Capture the cell that displays the provided text and extract its [x, y] central coordinate. 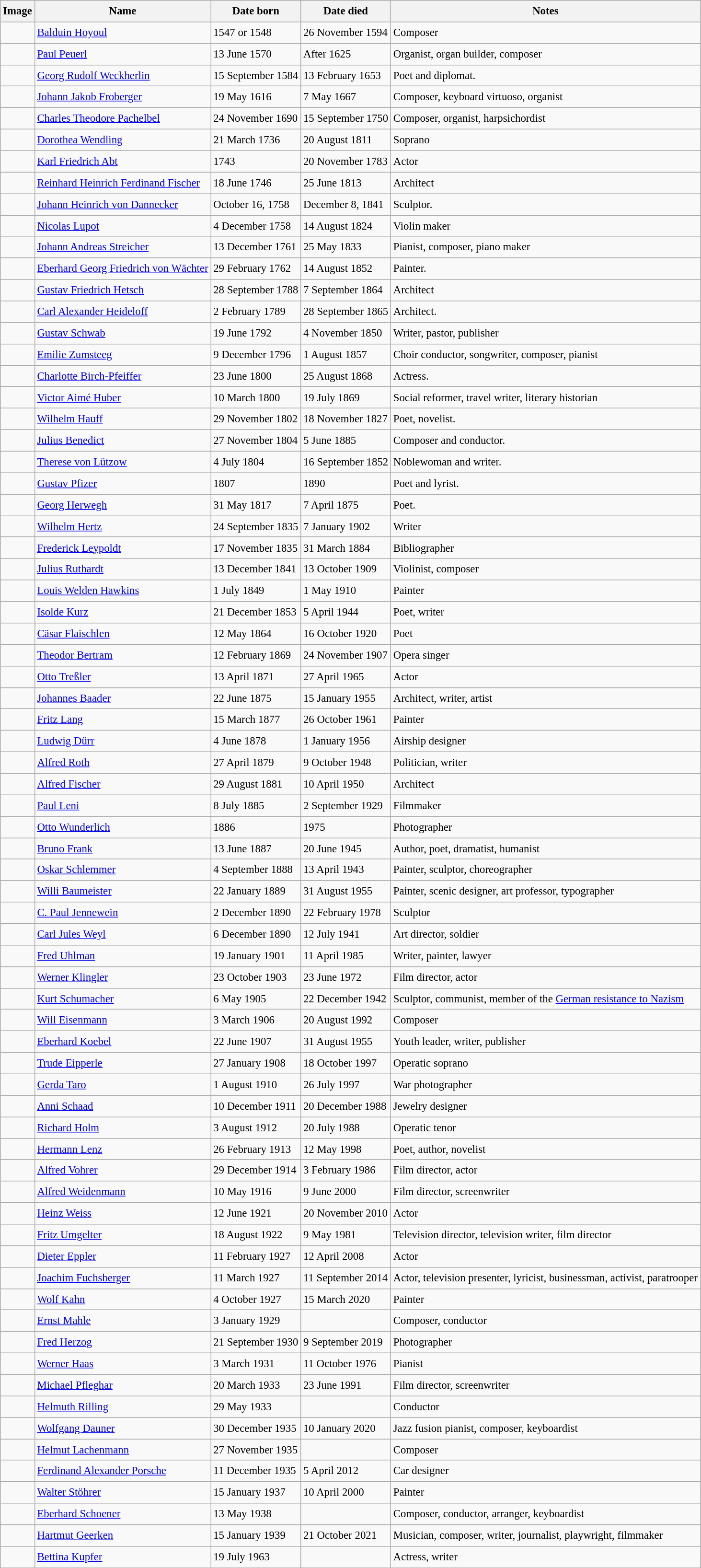
Heinz Weiss [123, 1214]
13 April 1943 [346, 870]
29 November 1802 [256, 419]
Eberhard Koebel [123, 1042]
Victor Aimé Huber [123, 398]
Notes [545, 12]
10 May 1916 [256, 1192]
11 April 1985 [346, 956]
Michael Pfleghar [123, 1385]
19 January 1901 [256, 956]
Therese von Lützow [123, 462]
Actor, television presenter, lyricist, businessman, activist, paratrooper [545, 1278]
7 April 1875 [346, 505]
Author, poet, dramatist, humanist [545, 848]
Painter, scenic designer, art professor, typographer [545, 892]
27 April 1965 [346, 677]
6 May 1905 [256, 999]
Bettina Kupfer [123, 1557]
29 February 1762 [256, 268]
Ernst Mahle [123, 1321]
Werner Haas [123, 1364]
Writer, painter, lawyer [545, 956]
31 March 1884 [346, 548]
20 March 1933 [256, 1385]
Anni Schaad [123, 1106]
Ludwig Dürr [123, 741]
Car designer [545, 1472]
26 October 1961 [346, 720]
1975 [346, 827]
26 July 1997 [346, 1084]
Poet, author, novelist [545, 1150]
Helmuth Rilling [123, 1406]
Writer, pastor, publisher [545, 334]
Organist, organ builder, composer [545, 55]
3 January 1929 [256, 1321]
25 August 1868 [346, 376]
11 September 2014 [346, 1278]
Wolfgang Dauner [123, 1429]
9 September 2019 [346, 1342]
Werner Klingler [123, 977]
19 May 1616 [256, 97]
Eberhard Schoener [123, 1514]
1547 or 1548 [256, 33]
23 June 1991 [346, 1385]
Johann Heinrich von Dannecker [123, 204]
Gustav Pfizer [123, 483]
13 December 1841 [256, 569]
Fritz Umgelter [123, 1235]
15 January 1939 [256, 1536]
11 December 1935 [256, 1472]
Dieter Eppler [123, 1257]
20 July 1988 [346, 1127]
Alfred Weidenmann [123, 1192]
Fred Uhlman [123, 956]
1886 [256, 827]
Composer, conductor, arranger, keyboardist [545, 1514]
Reinhard Heinrich Ferdinand Fischer [123, 183]
12 June 1921 [256, 1214]
2 February 1789 [256, 312]
4 September 1888 [256, 870]
Painter. [545, 268]
Violinist, composer [545, 569]
Paul Leni [123, 805]
27 April 1879 [256, 763]
Gustav Friedrich Hetsch [123, 290]
Poet. [545, 505]
Painter, sculptor, choreographer [545, 870]
20 December 1988 [346, 1106]
19 July 1963 [256, 1557]
Ferdinand Alexander Porsche [123, 1472]
15 January 1955 [346, 698]
14 August 1852 [346, 268]
Architect, writer, artist [545, 698]
Date died [346, 12]
11 March 1927 [256, 1278]
13 April 1871 [256, 677]
12 May 1998 [346, 1150]
18 August 1922 [256, 1235]
13 October 1909 [346, 569]
21 October 2021 [346, 1536]
5 April 1944 [346, 613]
23 October 1903 [256, 977]
Willi Baumeister [123, 892]
Social reformer, travel writer, literary historian [545, 398]
Poet [545, 634]
29 May 1933 [256, 1406]
12 April 2008 [346, 1257]
16 October 1920 [346, 634]
Emilie Zumsteeg [123, 355]
Hartmut Geerken [123, 1536]
Julius Benedict [123, 441]
4 December 1758 [256, 226]
12 July 1941 [346, 935]
Otto Treßler [123, 677]
Musician, composer, writer, journalist, playwright, filmmaker [545, 1536]
Karl Friedrich Abt [123, 161]
Isolde Kurz [123, 613]
23 June 1972 [346, 977]
Poet, writer [545, 613]
12 May 1864 [256, 634]
20 August 1992 [346, 1020]
Sculptor [545, 913]
15 January 1937 [256, 1493]
4 October 1927 [256, 1299]
Cäsar Flaischlen [123, 634]
Jewelry designer [545, 1106]
Bruno Frank [123, 848]
4 June 1878 [256, 741]
Alfred Roth [123, 763]
Poet and lyrist. [545, 483]
5 June 1885 [346, 441]
Actress. [545, 376]
16 September 1852 [346, 462]
1 August 1857 [346, 355]
31 May 1817 [256, 505]
11 October 1976 [346, 1364]
Date born [256, 12]
1890 [346, 483]
Trude Eipperle [123, 1063]
Theodor Bertram [123, 656]
Operatic tenor [545, 1127]
13 December 1761 [256, 247]
26 February 1913 [256, 1150]
Nicolas Lupot [123, 226]
Poet and diplomat. [545, 76]
15 September 1584 [256, 76]
3 August 1912 [256, 1127]
Hermann Lenz [123, 1150]
Pianist, composer, piano maker [545, 247]
Oskar Schlemmer [123, 870]
18 June 1746 [256, 183]
Violin maker [545, 226]
Composer and conductor. [545, 441]
7 September 1864 [346, 290]
Helmut Lachenmann [123, 1450]
Television director, television writer, film director [545, 1235]
22 December 1942 [346, 999]
Composer, organist, harpsichordist [545, 119]
9 May 1981 [346, 1235]
Youth leader, writer, publisher [545, 1042]
29 August 1881 [256, 784]
Soprano [545, 140]
Airship designer [545, 741]
4 November 1850 [346, 334]
Choir conductor, songwriter, composer, pianist [545, 355]
Filmmaker [545, 805]
30 December 1935 [256, 1429]
Name [123, 12]
Richard Holm [123, 1127]
13 June 1887 [256, 848]
15 September 1750 [346, 119]
Actress, writer [545, 1557]
24 November 1907 [346, 656]
18 October 1997 [346, 1063]
23 June 1800 [256, 376]
1 August 1910 [256, 1084]
Kurt Schumacher [123, 999]
15 March 1877 [256, 720]
6 December 1890 [256, 935]
14 August 1824 [346, 226]
Otto Wunderlich [123, 827]
October 16, 1758 [256, 204]
Writer [545, 526]
Opera singer [545, 656]
Georg Herwegh [123, 505]
Fritz Lang [123, 720]
Wilhelm Hertz [123, 526]
10 April 2000 [346, 1493]
10 March 1800 [256, 398]
20 June 1945 [346, 848]
13 May 1938 [256, 1514]
21 December 1853 [256, 613]
Johann Jakob Froberger [123, 97]
28 September 1865 [346, 312]
Frederick Leypoldt [123, 548]
1 January 1956 [346, 741]
18 November 1827 [346, 419]
Joachim Fuchsberger [123, 1278]
22 June 1907 [256, 1042]
2 December 1890 [256, 913]
Walter Stöhrer [123, 1493]
Conductor [545, 1406]
21 September 1930 [256, 1342]
21 March 1736 [256, 140]
Johannes Baader [123, 698]
22 February 1978 [346, 913]
Gerda Taro [123, 1084]
Wilhelm Hauff [123, 419]
4 July 1804 [256, 462]
Johann Andreas Streicher [123, 247]
10 December 1911 [256, 1106]
13 February 1653 [346, 76]
9 June 2000 [346, 1192]
Sculptor. [545, 204]
Operatic soprano [545, 1063]
Carl Jules Weyl [123, 935]
Paul Peuerl [123, 55]
1807 [256, 483]
10 April 1950 [346, 784]
15 March 2020 [346, 1299]
27 January 1908 [256, 1063]
29 December 1914 [256, 1171]
C. Paul Jennewein [123, 913]
9 October 1948 [346, 763]
Alfred Fischer [123, 784]
20 August 1811 [346, 140]
Pianist [545, 1364]
Poet, novelist. [545, 419]
13 June 1570 [256, 55]
War photographer [545, 1084]
11 February 1927 [256, 1257]
Composer, conductor [545, 1321]
Alfred Vohrer [123, 1171]
1 July 1849 [256, 591]
19 July 1869 [346, 398]
2 September 1929 [346, 805]
24 September 1835 [256, 526]
Georg Rudolf Weckherlin [123, 76]
Carl Alexander Heideloff [123, 312]
1743 [256, 161]
3 March 1931 [256, 1364]
20 November 2010 [346, 1214]
25 May 1833 [346, 247]
12 February 1869 [256, 656]
22 June 1875 [256, 698]
5 April 2012 [346, 1472]
Eberhard Georg Friedrich von Wächter [123, 268]
20 November 1783 [346, 161]
Composer, keyboard virtuoso, organist [545, 97]
Gustav Schwab [123, 334]
10 January 2020 [346, 1429]
28 September 1788 [256, 290]
Jazz fusion pianist, composer, keyboardist [545, 1429]
Charlotte Birch-Pfeiffer [123, 376]
Balduin Hoyoul [123, 33]
Sculptor, communist, member of the German resistance to Nazism [545, 999]
19 June 1792 [256, 334]
8 July 1885 [256, 805]
3 February 1986 [346, 1171]
After 1625 [346, 55]
December 8, 1841 [346, 204]
Dorothea Wendling [123, 140]
27 November 1804 [256, 441]
Art director, soldier [545, 935]
1 May 1910 [346, 591]
Bibliographer [545, 548]
Architect. [545, 312]
22 January 1889 [256, 892]
25 June 1813 [346, 183]
24 November 1690 [256, 119]
Charles Theodore Pachelbel [123, 119]
Politician, writer [545, 763]
17 November 1835 [256, 548]
Fred Herzog [123, 1342]
26 November 1594 [346, 33]
Wolf Kahn [123, 1299]
27 November 1935 [256, 1450]
Will Eisenmann [123, 1020]
Louis Welden Hawkins [123, 591]
9 December 1796 [256, 355]
7 January 1902 [346, 526]
Image [17, 12]
Noblewoman and writer. [545, 462]
Julius Ruthardt [123, 569]
3 March 1906 [256, 1020]
7 May 1667 [346, 97]
